Scan for the cell matching the given text and deliver its [x, y] coordinate at center. 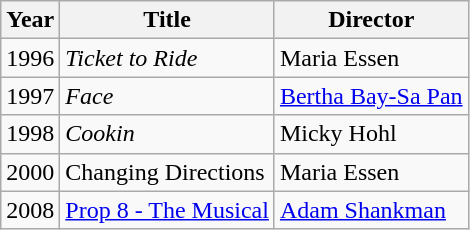
Adam Shankman [371, 210]
2008 [30, 210]
Bertha Bay-Sa Pan [371, 96]
2000 [30, 172]
Cookin [168, 134]
Year [30, 20]
1998 [30, 134]
Face [168, 96]
Prop 8 - The Musical [168, 210]
Director [371, 20]
1997 [30, 96]
Micky Hohl [371, 134]
Title [168, 20]
Changing Directions [168, 172]
Ticket to Ride [168, 58]
1996 [30, 58]
